Locate the cell with the specified text and output its (X, Y) center coordinate. 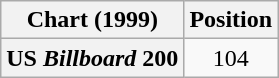
104 (231, 58)
Position (231, 20)
Chart (1999) (92, 20)
US Billboard 200 (92, 58)
